Pinpoint the cell where the given text exists, returning its [x, y] midpoint coordinate. 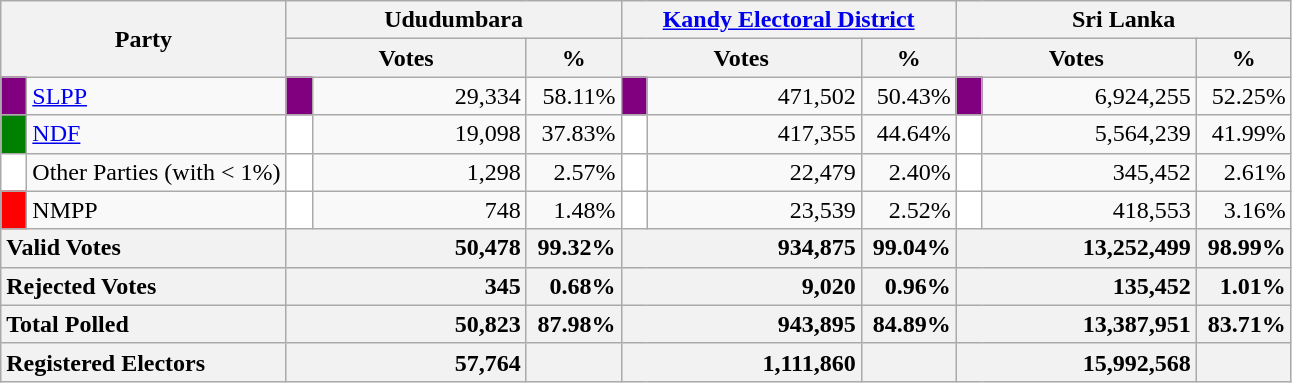
99.32% [574, 248]
1.48% [574, 210]
13,252,499 [1076, 248]
37.83% [574, 134]
13,387,951 [1076, 324]
0.96% [908, 286]
2.52% [908, 210]
1,298 [419, 172]
345,452 [1089, 172]
57,764 [406, 362]
6,924,255 [1089, 96]
29,334 [419, 96]
5,564,239 [1089, 134]
23,539 [754, 210]
87.98% [574, 324]
Party [144, 39]
58.11% [574, 96]
Rejected Votes [144, 286]
50.43% [908, 96]
SLPP [156, 96]
22,479 [754, 172]
2.61% [1244, 172]
417,355 [754, 134]
1,111,860 [741, 362]
50,478 [406, 248]
50,823 [406, 324]
135,452 [1076, 286]
2.57% [574, 172]
52.25% [1244, 96]
418,553 [1089, 210]
Valid Votes [144, 248]
99.04% [908, 248]
9,020 [741, 286]
Ududumbara [454, 20]
Kandy Electoral District [788, 20]
NDF [156, 134]
Registered Electors [144, 362]
748 [419, 210]
41.99% [1244, 134]
345 [406, 286]
0.68% [574, 286]
Other Parties (with < 1%) [156, 172]
2.40% [908, 172]
3.16% [1244, 210]
44.64% [908, 134]
943,895 [741, 324]
934,875 [741, 248]
84.89% [908, 324]
19,098 [419, 134]
471,502 [754, 96]
Total Polled [144, 324]
98.99% [1244, 248]
83.71% [1244, 324]
1.01% [1244, 286]
15,992,568 [1076, 362]
Sri Lanka [1124, 20]
NMPP [156, 210]
